From the cell containing the given text, extract its center point as [X, Y] coordinate. 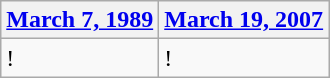
March 19, 2007 [244, 20]
March 7, 1989 [80, 20]
